Extract the [x, y] coordinate from the center of the cell holding the provided text.  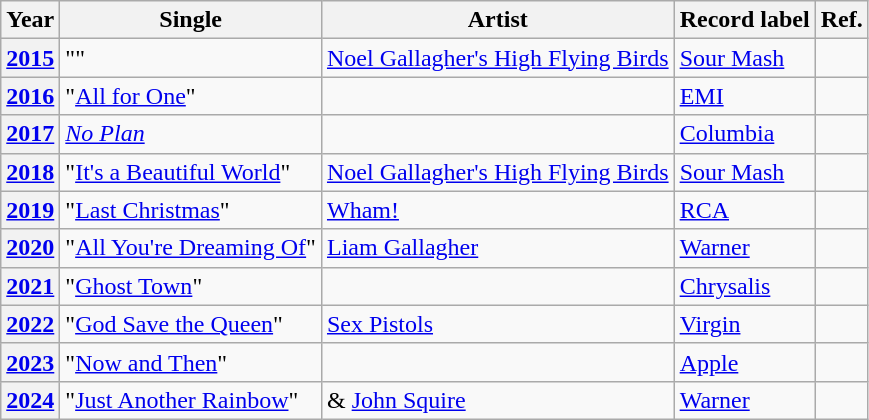
2021 [30, 286]
"Last Christmas" [191, 210]
"God Save the Queen" [191, 324]
"" [191, 58]
2018 [30, 172]
"All You're Dreaming Of" [191, 248]
"It's a Beautiful World" [191, 172]
Artist [498, 20]
2024 [30, 400]
RCA [744, 210]
2020 [30, 248]
2023 [30, 362]
"All for One" [191, 96]
2019 [30, 210]
"Ghost Town" [191, 286]
Liam Gallagher [498, 248]
Sex Pistols [498, 324]
2017 [30, 134]
EMI [744, 96]
2022 [30, 324]
Apple [744, 362]
Columbia [744, 134]
2016 [30, 96]
Record label [744, 20]
Chrysalis [744, 286]
Year [30, 20]
Wham! [498, 210]
"Now and Then" [191, 362]
Virgin [744, 324]
& John Squire [498, 400]
"Just Another Rainbow" [191, 400]
No Plan [191, 134]
Single [191, 20]
Ref. [842, 20]
2015 [30, 58]
